Determine the (x, y) coordinate at the center of the cell enclosing the given text.  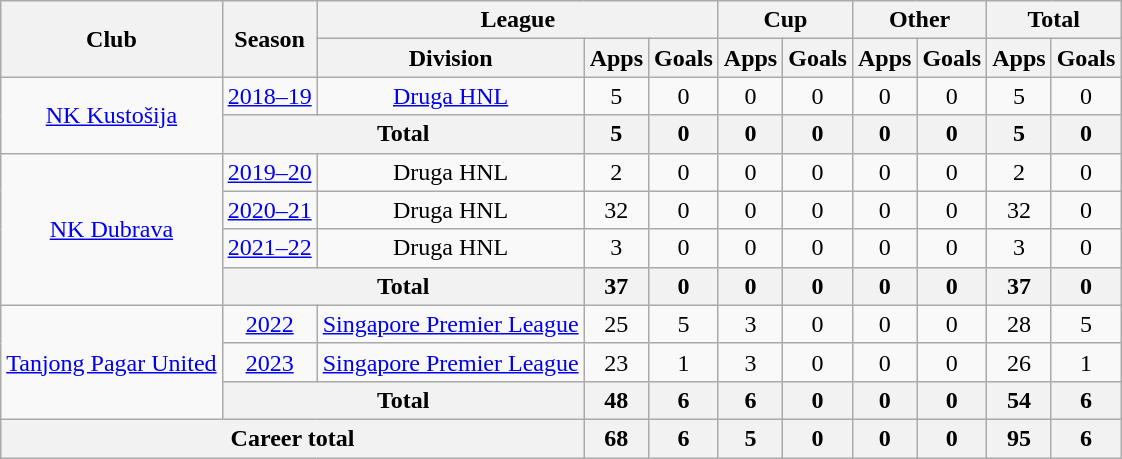
2021–22 (270, 248)
68 (616, 438)
Career total (292, 438)
48 (616, 400)
Tanjong Pagar United (112, 362)
2020–21 (270, 210)
23 (616, 362)
Division (450, 58)
54 (1019, 400)
26 (1019, 362)
NK Kustošija (112, 115)
Club (112, 39)
Season (270, 39)
28 (1019, 324)
2018–19 (270, 96)
Other (919, 20)
Cup (785, 20)
25 (616, 324)
2023 (270, 362)
League (518, 20)
95 (1019, 438)
2019–20 (270, 172)
2022 (270, 324)
NK Dubrava (112, 229)
